Search for the cell housing the specified text and yield its [X, Y] center coordinate. 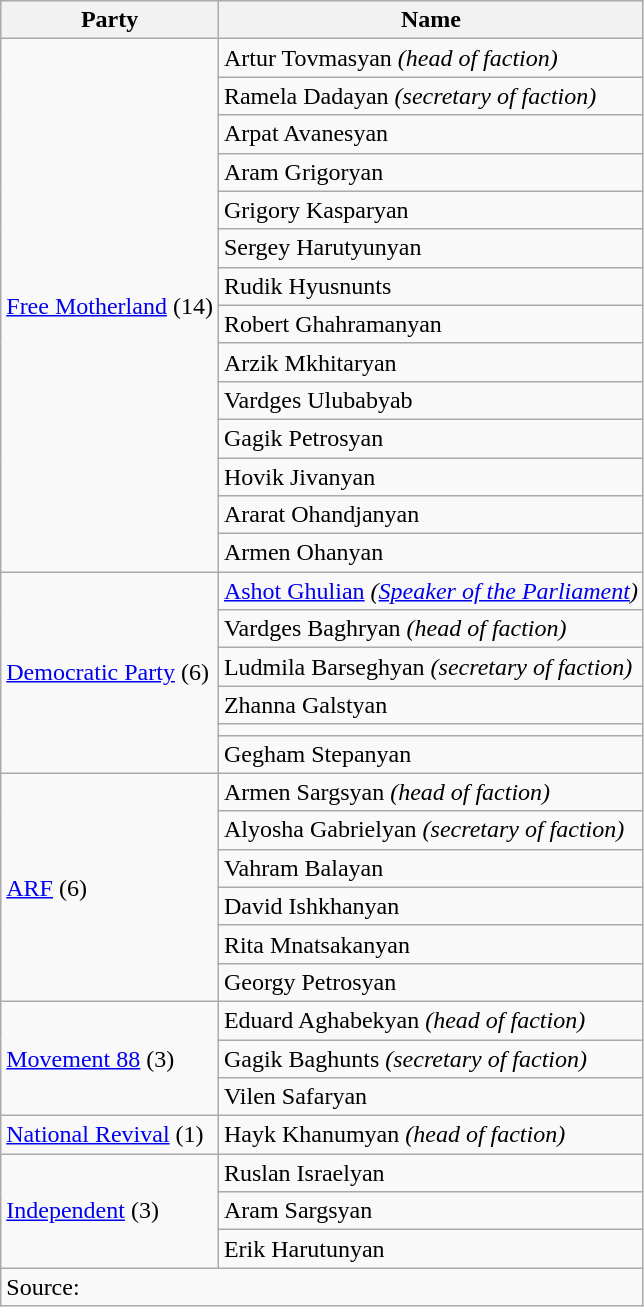
Democratic Party (6) [110, 672]
Vahram Balayan [430, 868]
Zhanna Galstyan [430, 705]
Gegham Stepanyan [430, 754]
Rita Mnatsakanyan [430, 944]
Vardges Ulubabyab [430, 400]
Arpat Avanesyan [430, 134]
Hayk Khanumyan (head of faction) [430, 1135]
Rudik Hyusnunts [430, 286]
Ludmila Barseghyan (secretary of faction) [430, 667]
Ramela Dadayan (secretary of faction) [430, 96]
Party [110, 20]
Arzik Mkhitaryan [430, 362]
Free Motherland (14) [110, 306]
National Revival (1) [110, 1135]
Gagik Petrosyan [430, 438]
Hovik Jivanyan [430, 477]
Aram Grigoryan [430, 172]
Armen Sargsyan (head of faction) [430, 792]
Aram Sargsyan [430, 1211]
Eduard Aghabekyan (head of faction) [430, 1020]
Vilen Safaryan [430, 1097]
Name [430, 20]
Alyosha Gabrielyan (secretary of faction) [430, 830]
Erik Harutunyan [430, 1249]
David Ishkhanyan [430, 906]
Ashot Ghulian (Speaker of the Parliament) [430, 591]
Independent (3) [110, 1211]
Grigory Kasparyan [430, 210]
ARF (6) [110, 887]
Gagik Baghunts (secretary of faction) [430, 1059]
Robert Ghahramanyan [430, 324]
Ruslan Israelyan [430, 1173]
Artur Tovmasyan (head of faction) [430, 58]
Movement 88 (3) [110, 1058]
Georgy Petrosyan [430, 982]
Armen Ohanyan [430, 553]
Vardges Baghryan (head of faction) [430, 629]
Ararat Ohandjanyan [430, 515]
Source: [322, 1287]
Sergey Harutyunyan [430, 248]
